Locate the cell with the specified text and output its [X, Y] center coordinate. 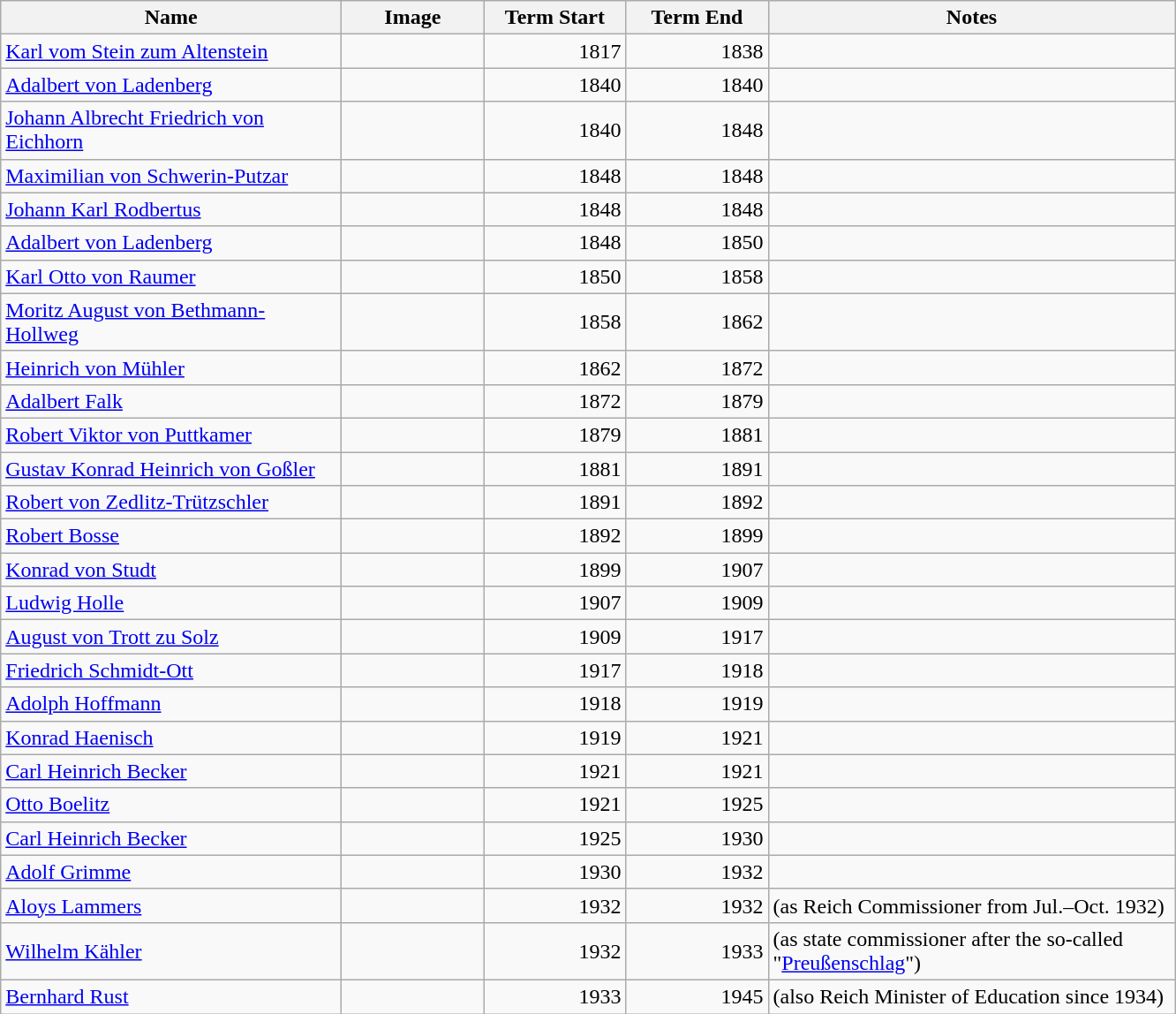
Moritz August von Bethmann-Hollweg [171, 322]
Konrad von Studt [171, 570]
Notes [971, 18]
Robert Viktor von Puttkamer [171, 435]
(also Reich Minister of Education since 1934) [971, 996]
1945 [697, 996]
Johann Albrecht Friedrich von Eichhorn [171, 131]
Image [413, 18]
Gustav Konrad Heinrich von Goßler [171, 469]
(as Reich Commissioner from Jul.–Oct. 1932) [971, 905]
Robert Bosse [171, 536]
Aloys Lammers [171, 905]
Bernhard Rust [171, 996]
Robert von Zedlitz-Trützschler [171, 503]
Wilhelm Kähler [171, 950]
1817 [554, 51]
Johann Karl Rodbertus [171, 209]
Ludwig Holle [171, 603]
Karl vom Stein zum Altenstein [171, 51]
(as state commissioner after the so-called "Preußenschlag") [971, 950]
Term Start [554, 18]
Karl Otto von Raumer [171, 276]
August von Trott zu Solz [171, 637]
Maximilian von Schwerin-Putzar [171, 176]
Name [171, 18]
1838 [697, 51]
Adalbert Falk [171, 401]
Term End [697, 18]
Adolph Hoffmann [171, 704]
Otto Boelitz [171, 805]
Konrad Haenisch [171, 738]
Heinrich von Mühler [171, 367]
Friedrich Schmidt-Ott [171, 670]
Adolf Grimme [171, 872]
